Identify which cell holds the provided text, then report its (X, Y) central coordinate. 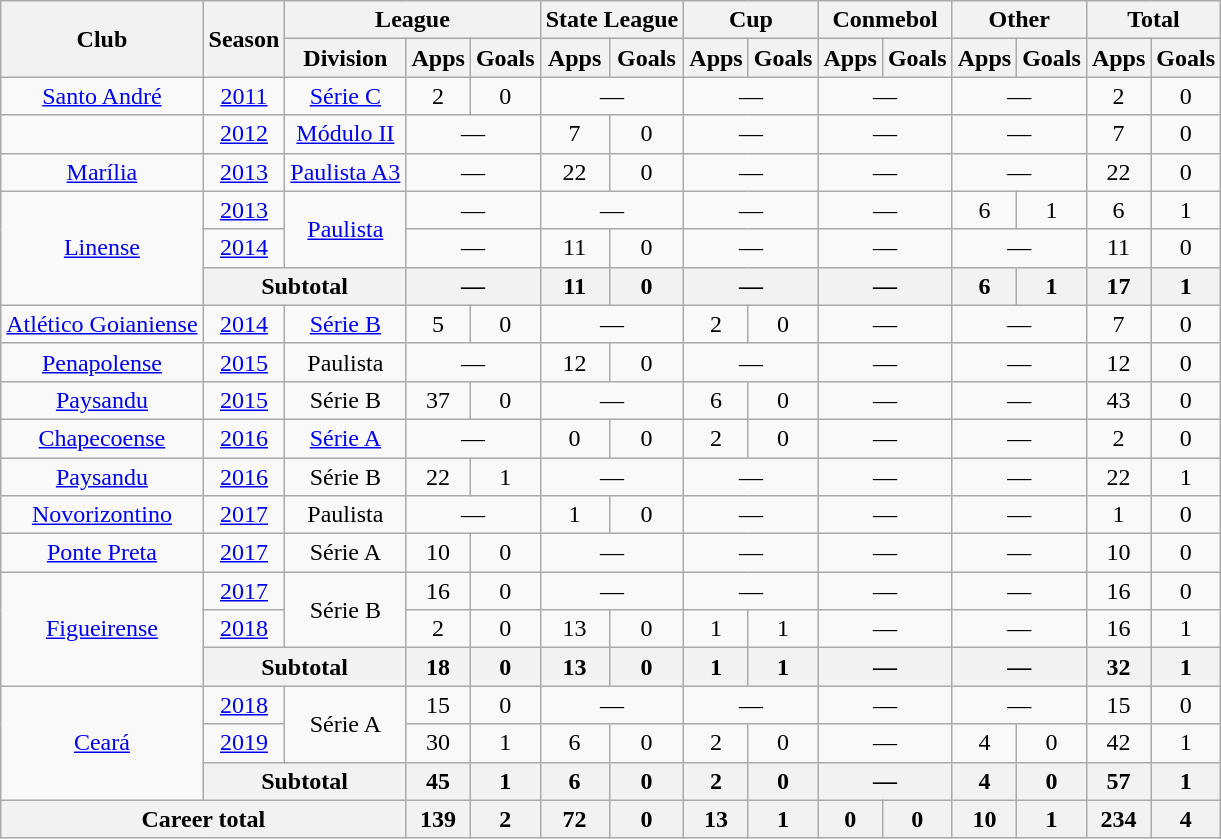
18 (438, 667)
Marília (102, 172)
League (412, 20)
Santo André (102, 96)
57 (1118, 781)
Linense (102, 248)
Chapecoense (102, 438)
42 (1118, 743)
Ponte Preta (102, 553)
17 (1118, 286)
32 (1118, 667)
Other (1019, 20)
43 (1118, 400)
Série C (346, 96)
Club (102, 39)
45 (438, 781)
Season (244, 39)
Career total (204, 819)
Conmebol (885, 20)
5 (438, 324)
Paulista A3 (346, 172)
Penapolense (102, 362)
Cup (751, 20)
State League (612, 20)
2019 (244, 743)
234 (1118, 819)
72 (574, 819)
2012 (244, 134)
2011 (244, 96)
Atlético Goianiense (102, 324)
Total (1153, 20)
30 (438, 743)
Módulo II (346, 134)
Ceará (102, 743)
139 (438, 819)
37 (438, 400)
Division (346, 58)
Figueirense (102, 629)
Novorizontino (102, 515)
